Pinpoint the cell where the given text exists, returning its [x, y] midpoint coordinate. 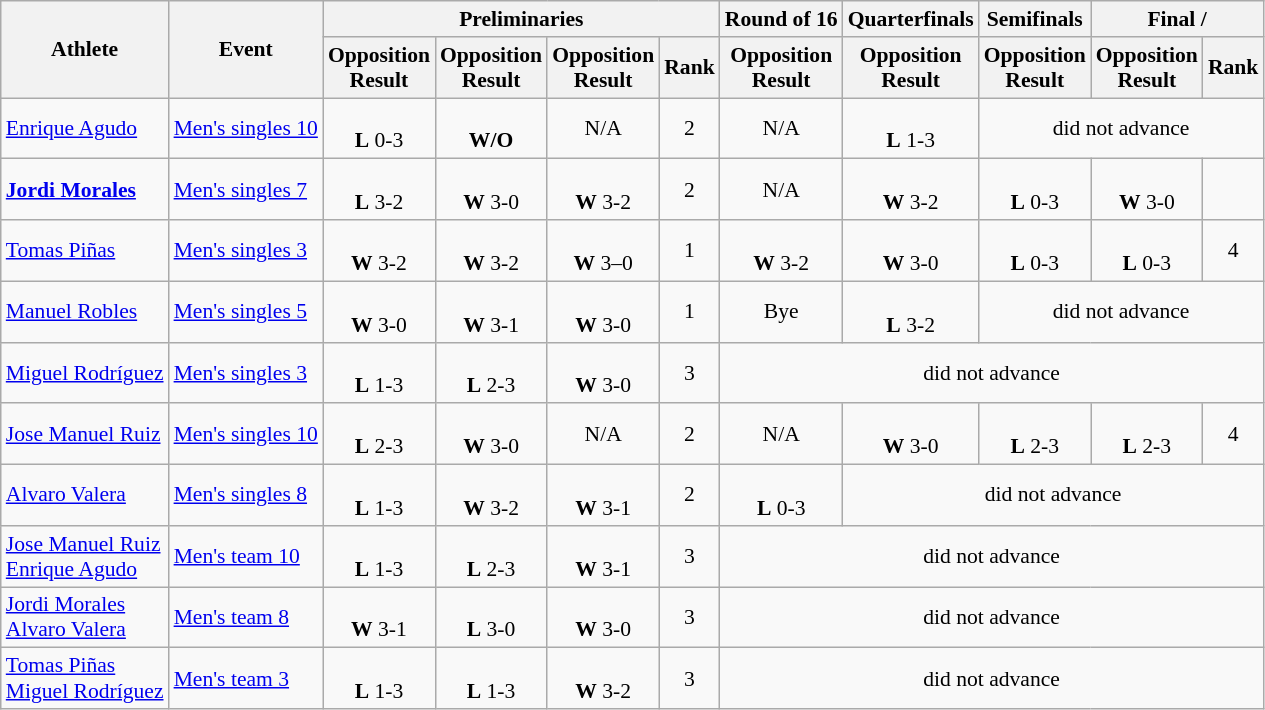
W 3–0 [603, 250]
Bye [782, 312]
Final / [1178, 19]
Alvaro Valera [85, 496]
Jose Manuel Ruiz Enrique Agudo [85, 556]
Men's team 10 [246, 556]
Tomas Piñas [85, 250]
Tomas Piñas Miguel Rodríguez [85, 678]
Miguel Rodríguez [85, 372]
Semifinals [1035, 19]
Jose Manuel Ruiz [85, 434]
Athlete [85, 50]
Jordi Morales Alvaro Valera [85, 618]
W/O [491, 128]
Preliminaries [522, 19]
Round of 16 [782, 19]
L 3-0 [491, 618]
Quarterfinals [911, 19]
Jordi Morales [85, 190]
Men's singles 7 [246, 190]
Men's team 3 [246, 678]
Men's singles 8 [246, 496]
Manuel Robles [85, 312]
Enrique Agudo [85, 128]
Event [246, 50]
Men's singles 5 [246, 312]
Men's team 8 [246, 618]
